Pinpoint the cell where the given text exists, returning its [X, Y] midpoint coordinate. 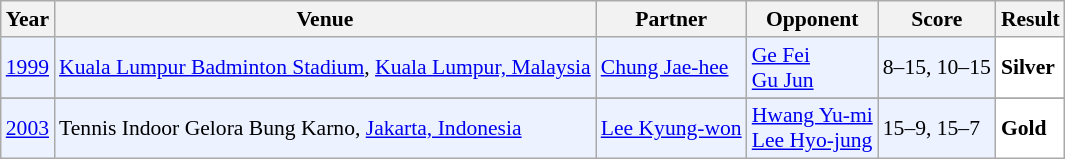
Gold [1030, 128]
Silver [1030, 68]
Partner [672, 19]
1999 [28, 68]
2003 [28, 128]
Year [28, 19]
Chung Jae-hee [672, 68]
Hwang Yu-mi Lee Hyo-jung [812, 128]
Score [937, 19]
Ge Fei Gu Jun [812, 68]
8–15, 10–15 [937, 68]
Kuala Lumpur Badminton Stadium, Kuala Lumpur, Malaysia [325, 68]
Tennis Indoor Gelora Bung Karno, Jakarta, Indonesia [325, 128]
Lee Kyung-won [672, 128]
Venue [325, 19]
15–9, 15–7 [937, 128]
Result [1030, 19]
Opponent [812, 19]
